Find where the given text appears and provide that cell's center as [x, y] coordinate. 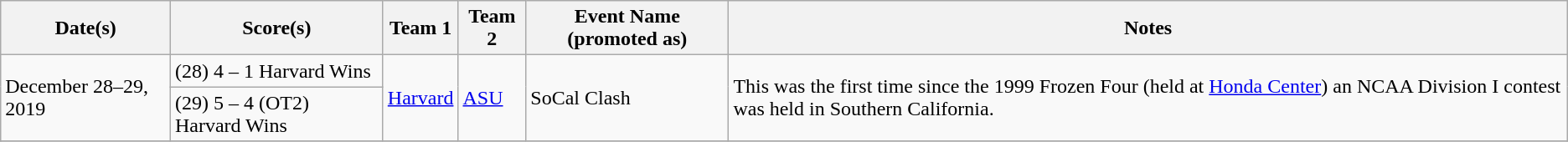
This was the first time since the 1999 Frozen Four (held at Honda Center) an NCAA Division I contest was held in Southern California. [1148, 99]
Score(s) [276, 28]
Team 1 [420, 28]
December 28–29, 2019 [85, 99]
SoCal Clash [627, 99]
(28) 4 – 1 Harvard Wins [276, 71]
ASU [493, 99]
Harvard [420, 99]
Date(s) [85, 28]
Team 2 [493, 28]
Notes [1148, 28]
Event Name (promoted as) [627, 28]
(29) 5 – 4 (OT2) Harvard Wins [276, 114]
